Return the [X, Y] coordinate for the center point of the cell that contains the specified text.  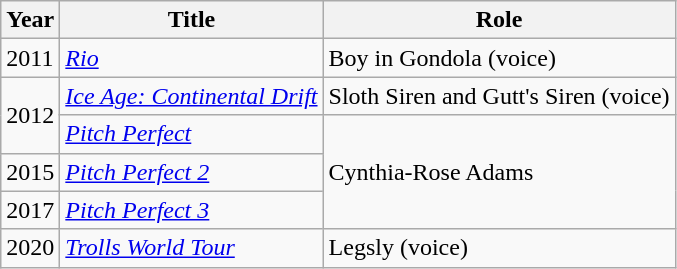
2017 [30, 210]
Ice Age: Continental Drift [192, 96]
Cynthia-Rose Adams [499, 172]
Pitch Perfect [192, 134]
Trolls World Tour [192, 248]
2012 [30, 115]
Sloth Siren and Gutt's Siren (voice) [499, 96]
Role [499, 20]
Legsly (voice) [499, 248]
2015 [30, 172]
Rio [192, 58]
Pitch Perfect 3 [192, 210]
Year [30, 20]
2020 [30, 248]
Title [192, 20]
Boy in Gondola (voice) [499, 58]
Pitch Perfect 2 [192, 172]
2011 [30, 58]
